Determine the [x, y] coordinate at the center of the cell enclosing the given text.  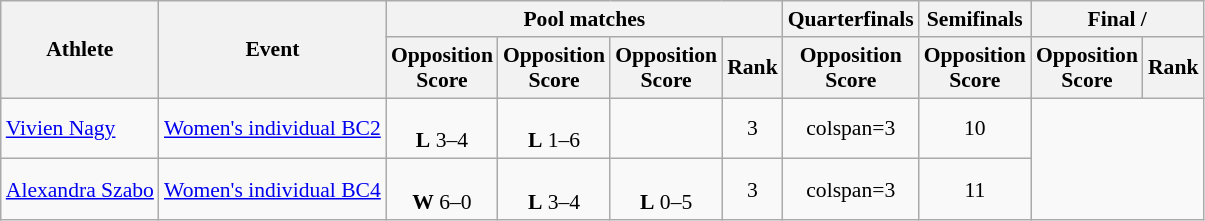
Alexandra Szabo [80, 190]
Women's individual BC4 [272, 190]
Event [272, 50]
Athlete [80, 50]
Semifinals [975, 19]
L 1–6 [554, 128]
Quarterfinals [851, 19]
Vivien Nagy [80, 128]
10 [975, 128]
L 0–5 [666, 190]
W 6–0 [442, 190]
Final / [1118, 19]
Pool matches [584, 19]
Women's individual BC2 [272, 128]
11 [975, 190]
